From the cell containing the given text, extract its center point as (X, Y) coordinate. 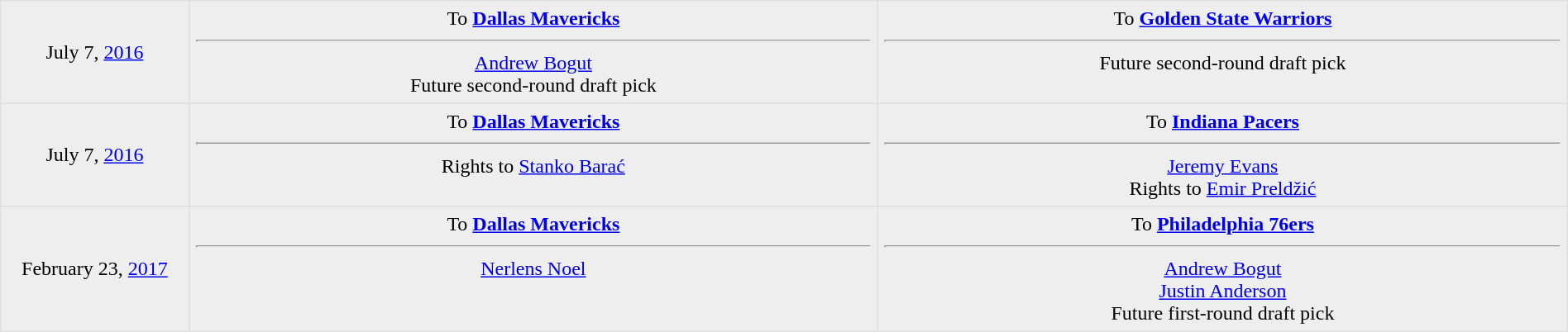
To Dallas MavericksNerlens Noel (533, 269)
To Golden State WarriorsFuture second-round draft pick (1223, 52)
February 23, 2017 (94, 269)
To Indiana PacersJeremy EvansRights to Emir Preldžić (1223, 154)
To Philadelphia 76ersAndrew BogutJustin AndersonFuture first-round draft pick (1223, 269)
To Dallas MavericksRights to Stanko Barać (533, 154)
To Dallas MavericksAndrew BogutFuture second-round draft pick (533, 52)
